Capture the cell that displays the provided text and extract its (x, y) central coordinate. 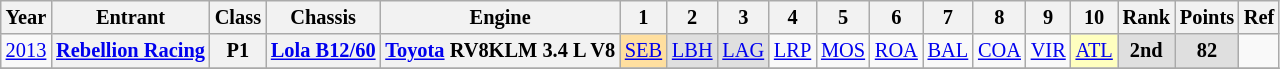
4 (792, 17)
5 (843, 17)
ATL (1094, 51)
Ref (1259, 17)
LRP (792, 51)
Rank (1146, 17)
Lola B12/60 (323, 51)
Rebellion Racing (130, 51)
P1 (238, 51)
Toyota RV8KLM 3.4 L V8 (500, 51)
MOS (843, 51)
8 (1000, 17)
1 (644, 17)
Class (238, 17)
LBH (692, 51)
BAL (948, 51)
Engine (500, 17)
Year (26, 17)
2013 (26, 51)
2 (692, 17)
3 (743, 17)
VIR (1048, 51)
82 (1207, 51)
Chassis (323, 17)
LAG (743, 51)
ROA (896, 51)
COA (1000, 51)
7 (948, 17)
6 (896, 17)
2nd (1146, 51)
10 (1094, 17)
9 (1048, 17)
SEB (644, 51)
Points (1207, 17)
Entrant (130, 17)
